From the cell containing the given text, extract its center point as [X, Y] coordinate. 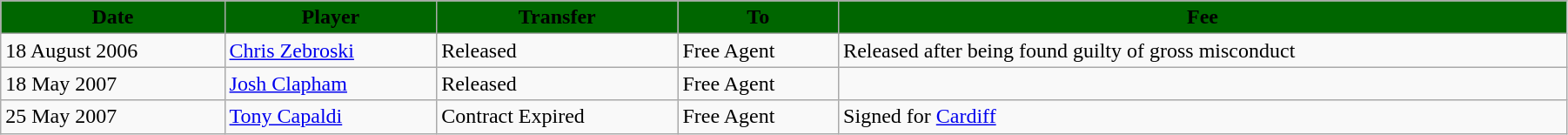
Tony Capaldi [331, 117]
Chris Zebroski [331, 51]
Josh Clapham [331, 84]
18 August 2006 [113, 51]
Transfer [557, 17]
Fee [1203, 17]
Player [331, 17]
18 May 2007 [113, 84]
25 May 2007 [113, 117]
Signed for Cardiff [1203, 117]
Date [113, 17]
To [759, 17]
Contract Expired [557, 117]
Released after being found guilty of gross misconduct [1203, 51]
